Capture the cell that displays the provided text and extract its [x, y] central coordinate. 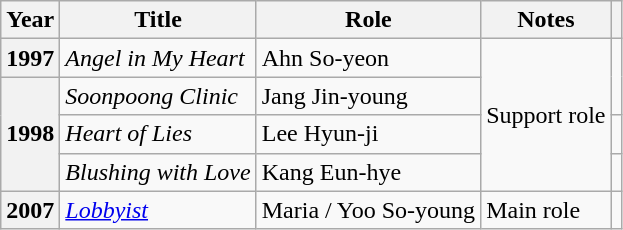
Lobbyist [158, 210]
Heart of Lies [158, 134]
Support role [546, 115]
Title [158, 20]
Main role [546, 210]
1998 [30, 134]
Ahn So-yeon [368, 58]
Maria / Yoo So-young [368, 210]
2007 [30, 210]
Lee Hyun-ji [368, 134]
Blushing with Love [158, 172]
Jang Jin-young [368, 96]
Kang Eun-hye [368, 172]
Angel in My Heart [158, 58]
1997 [30, 58]
Year [30, 20]
Soonpoong Clinic [158, 96]
Notes [546, 20]
Role [368, 20]
